Identify which cell holds the provided text, then report its [X, Y] central coordinate. 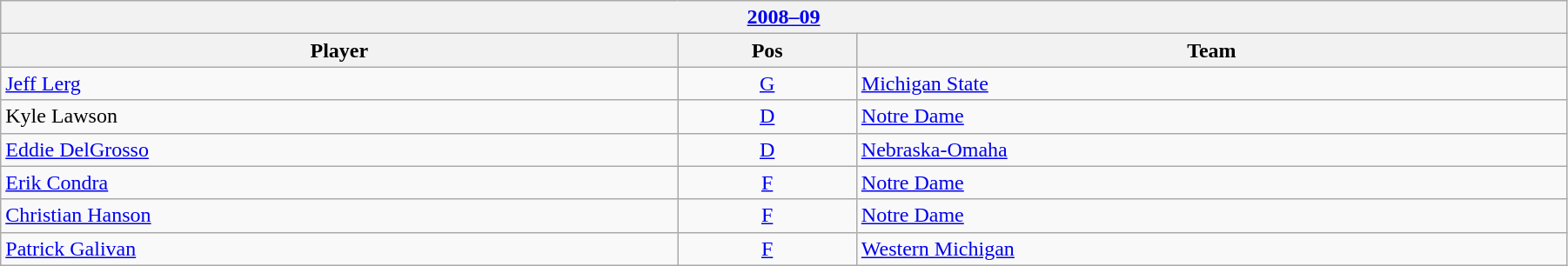
Nebraska-Omaha [1211, 150]
Christian Hanson [339, 216]
Patrick Galivan [339, 249]
Western Michigan [1211, 249]
Erik Condra [339, 183]
Kyle Lawson [339, 116]
G [767, 83]
Player [339, 50]
2008–09 [784, 17]
Michigan State [1211, 83]
Eddie DelGrosso [339, 150]
Team [1211, 50]
Jeff Lerg [339, 83]
Pos [767, 50]
